Return (x, y) of the center of cell containing provided text 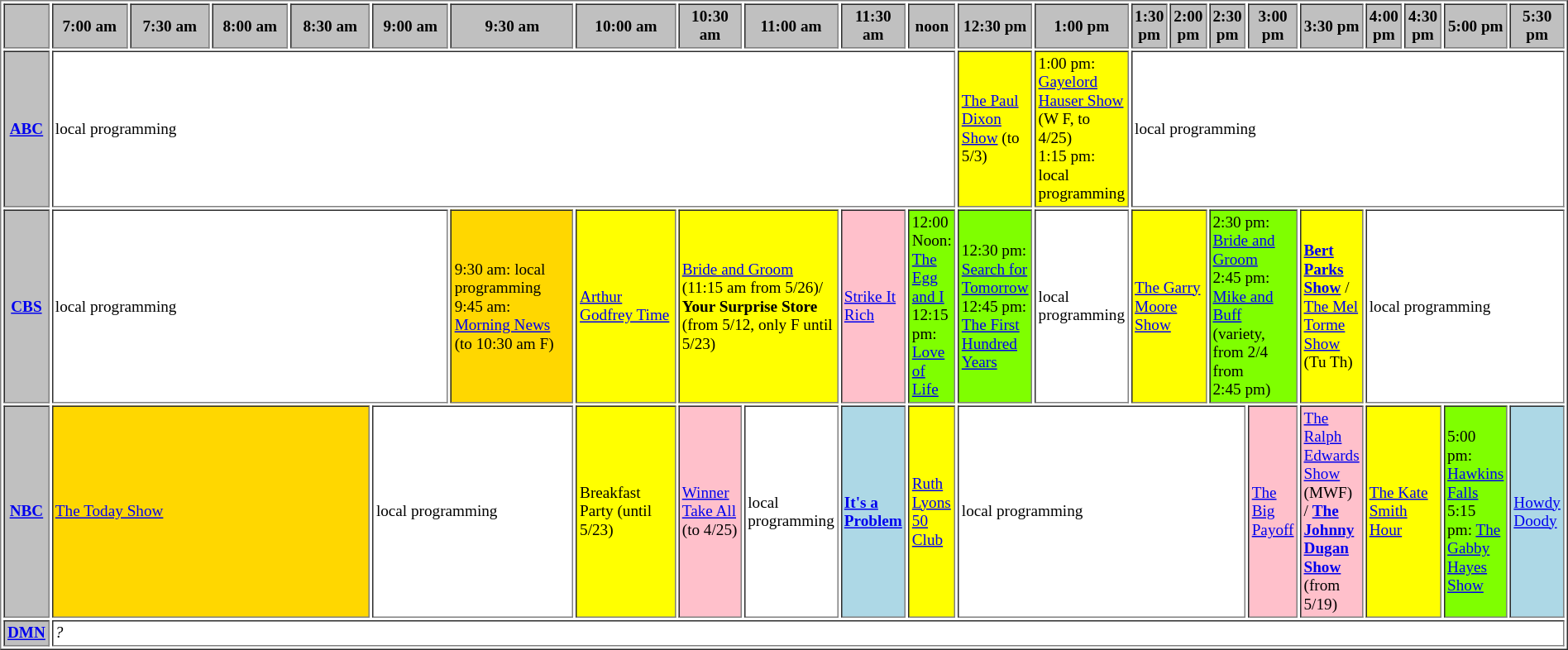
12:30 pm (995, 26)
2:00 pm (1188, 26)
3:00 pm (1273, 26)
The Big Payoff (1273, 511)
? (807, 633)
7:00 am (89, 26)
Winner Take All (to 4/25) (710, 511)
10:00 am (627, 26)
5:00 pm: Hawkins Falls5:15 pm: The Gabby Hayes Show (1475, 511)
10:30 am (710, 26)
11:30 am (873, 26)
Howdy Doody (1537, 511)
noon (931, 26)
1:00 pm (1082, 26)
1:30 pm (1150, 26)
5:30 pm (1537, 26)
8:30 am (330, 26)
1:00 pm: Gayelord Hauser Show (W F, to 4/25)1:15 pm: local programming (1082, 129)
Bride and Groom (11:15 am from 5/26)/ Your Surprise Store (from 5/12, only F until 5/23) (758, 307)
5:00 pm (1475, 26)
DMN (26, 633)
7:30 am (170, 26)
12:00 Noon: The Egg and I12:15 pm: Love of Life (931, 307)
The Kate Smith Hour (1403, 511)
4:30 pm (1422, 26)
4:00 pm (1384, 26)
9:30 am: local programming9:45 am: Morning News (to 10:30 am F) (512, 307)
2:30 pm: Bride and Groom2:45 pm: Mike and Buff (variety, from 2/4 from 2:45 pm) (1254, 307)
The Paul Dixon Show (to 5/3) (995, 129)
The Garry Moore Show (1169, 307)
Breakfast Party (until 5/23) (627, 511)
11:00 am (791, 26)
12:30 pm: Search for Tomorrow12:45 pm: The First Hundred Years (995, 307)
The Today Show (210, 511)
Strike It Rich (873, 307)
3:30 pm (1331, 26)
CBS (26, 307)
The Ralph Edwards Show (MWF) / The Johnny Dugan Show (from 5/19) (1331, 511)
8:00 am (250, 26)
2:30 pm (1227, 26)
Arthur Godfrey Time (627, 307)
9:30 am (512, 26)
Ruth Lyons 50 Club (931, 511)
Bert Parks Show / The Mel Torme Show (Tu Th) (1331, 307)
NBC (26, 511)
ABC (26, 129)
9:00 am (410, 26)
It's a Problem (873, 511)
